From the cell containing the given text, extract its center point as [X, Y] coordinate. 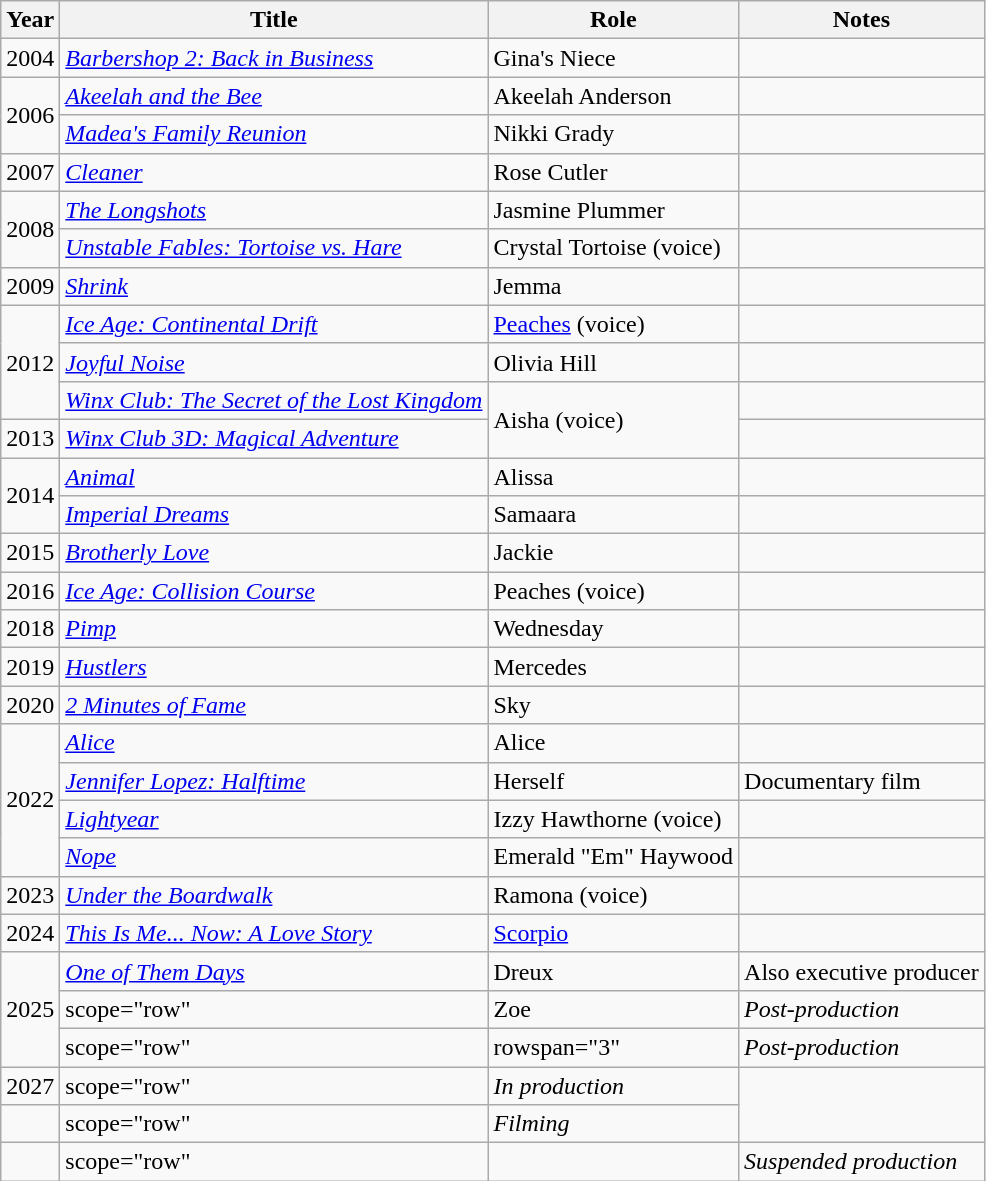
Barbershop 2: Back in Business [274, 58]
Gina's Niece [614, 58]
Emerald "Em" Haywood [614, 857]
2014 [30, 496]
Rose Cutler [614, 172]
Also executive producer [862, 971]
Jasmine Plummer [614, 210]
Ramona (voice) [614, 895]
Akeelah and the Bee [274, 96]
2013 [30, 438]
Under the Boardwalk [274, 895]
2019 [30, 667]
Suspended production [862, 1162]
Unstable Fables: Tortoise vs. Hare [274, 248]
Madea's Family Reunion [274, 134]
Winx Club: The Secret of the Lost Kingdom [274, 400]
Brotherly Love [274, 553]
2024 [30, 933]
Ice Age: Continental Drift [274, 324]
Jennifer Lopez: Halftime [274, 781]
2004 [30, 58]
Samaara [614, 515]
Shrink [274, 286]
Title [274, 20]
Dreux [614, 971]
Lightyear [274, 819]
Hustlers [274, 667]
2027 [30, 1085]
2023 [30, 895]
Ice Age: Collision Course [274, 591]
2022 [30, 800]
Crystal Tortoise (voice) [614, 248]
Year [30, 20]
Zoe [614, 1009]
2009 [30, 286]
Scorpio [614, 933]
2008 [30, 229]
Mercedes [614, 667]
Role [614, 20]
2012 [30, 362]
In production [614, 1085]
2 Minutes of Fame [274, 705]
Aisha (voice) [614, 419]
Cleaner [274, 172]
Herself [614, 781]
Winx Club 3D: Magical Adventure [274, 438]
Joyful Noise [274, 362]
2006 [30, 115]
Nope [274, 857]
Izzy Hawthorne (voice) [614, 819]
Jackie [614, 553]
rowspan="3" [614, 1047]
2018 [30, 629]
Nikki Grady [614, 134]
Wednesday [614, 629]
Akeelah Anderson [614, 96]
2007 [30, 172]
2020 [30, 705]
Alissa [614, 477]
One of Them Days [274, 971]
2015 [30, 553]
Jemma [614, 286]
Notes [862, 20]
This Is Me... Now: A Love Story [274, 933]
2025 [30, 1009]
Documentary film [862, 781]
The Longshots [274, 210]
Animal [274, 477]
Pimp [274, 629]
Sky [614, 705]
2016 [30, 591]
Imperial Dreams [274, 515]
Filming [614, 1124]
Olivia Hill [614, 362]
